Return the (x, y) coordinate for the center point of the cell that contains the specified text.  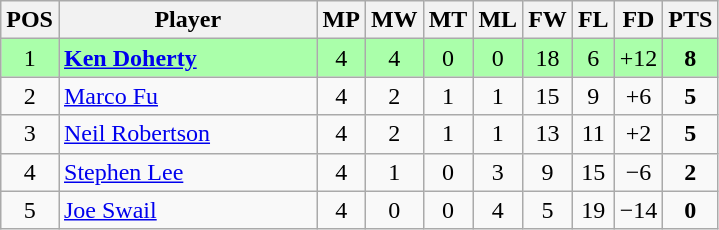
6 (593, 58)
8 (690, 58)
+6 (638, 96)
Player (188, 20)
MT (448, 20)
Marco Fu (188, 96)
13 (548, 134)
FW (548, 20)
19 (593, 210)
Joe Swail (188, 210)
11 (593, 134)
+12 (638, 58)
Stephen Lee (188, 172)
Ken Doherty (188, 58)
−6 (638, 172)
FD (638, 20)
ML (498, 20)
+2 (638, 134)
Neil Robertson (188, 134)
18 (548, 58)
MP (341, 20)
PTS (690, 20)
POS (30, 20)
−14 (638, 210)
FL (593, 20)
MW (394, 20)
